Return (x, y) of the center of cell containing provided text 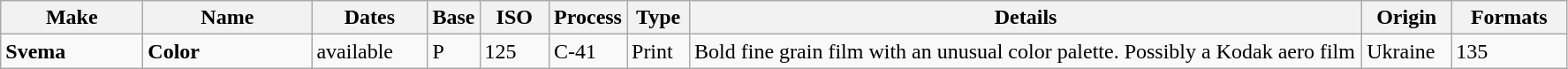
Dates (369, 18)
Ukraine (1406, 51)
available (369, 51)
135 (1509, 51)
125 (514, 51)
Svema (72, 51)
Type (659, 18)
Details (1026, 18)
Origin (1406, 18)
P (454, 51)
Name (228, 18)
Bold fine grain film with an unusual color palette. Possibly a Kodak aero film (1026, 51)
Process (588, 18)
Color (228, 51)
ISO (514, 18)
C-41 (588, 51)
Print (659, 51)
Base (454, 18)
Make (72, 18)
Formats (1509, 18)
